Provide the [X, Y] coordinate of the cell's center where the given text is located.  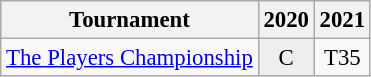
Tournament [130, 20]
The Players Championship [130, 58]
2020 [286, 20]
2021 [342, 20]
T35 [342, 58]
C [286, 58]
